Extract the (x, y) coordinate from the center of the cell holding the provided text.  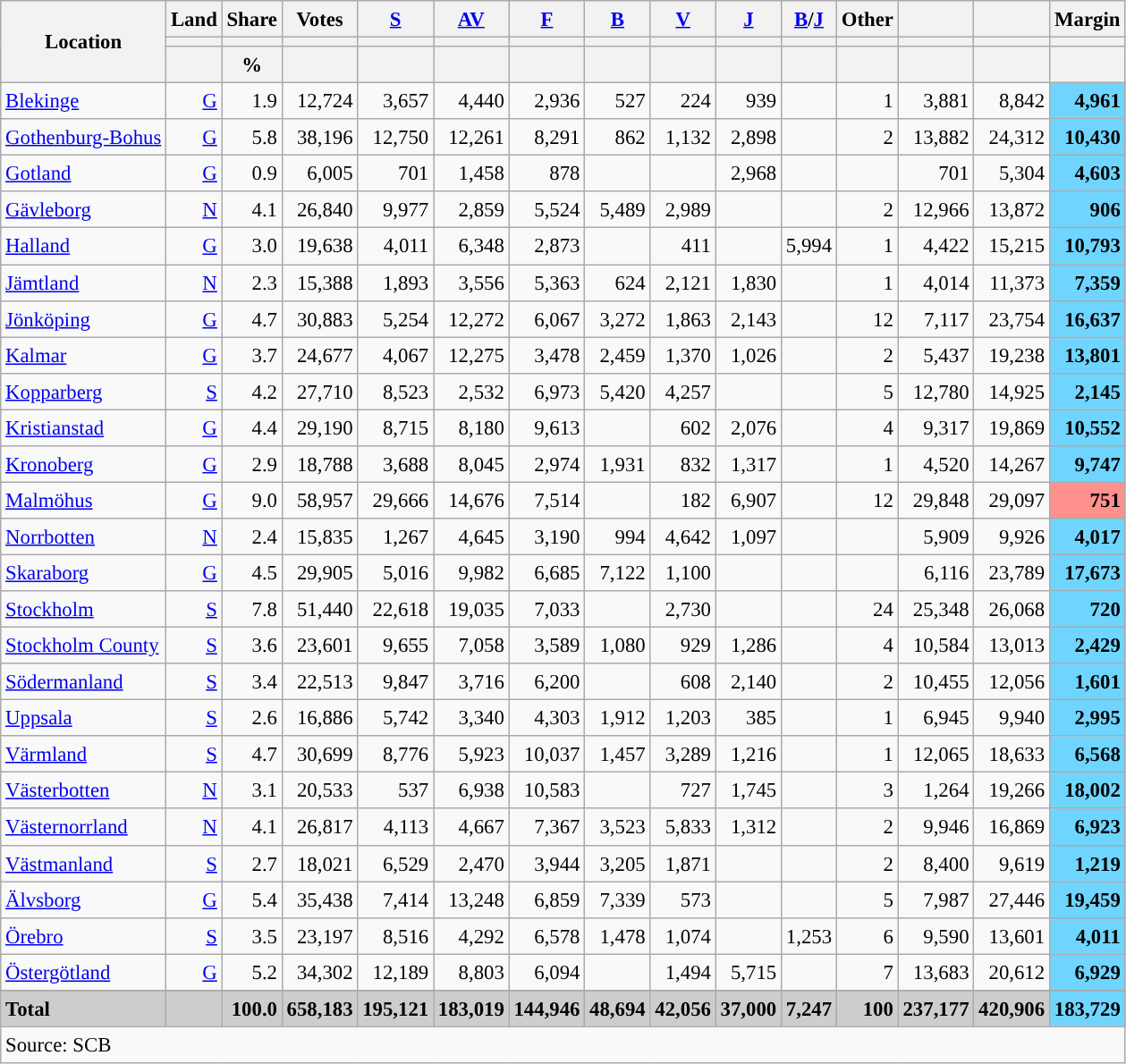
1,074 (683, 935)
29,905 (320, 572)
6,859 (547, 899)
7,339 (617, 899)
B (617, 20)
10,455 (936, 681)
5,524 (547, 209)
9,946 (936, 828)
3,657 (395, 102)
4,113 (395, 828)
994 (617, 536)
2,076 (748, 427)
Kopparberg (84, 392)
1,216 (748, 755)
% (252, 64)
1,458 (472, 173)
1,080 (617, 646)
9,613 (547, 427)
Location (84, 42)
3.0 (252, 247)
2,898 (748, 138)
Stockholm County (84, 646)
3,190 (547, 536)
5,304 (1012, 173)
Stockholm (84, 610)
3,340 (472, 719)
2,429 (1088, 646)
3,272 (617, 318)
1,893 (395, 283)
29,097 (1012, 501)
4.5 (252, 572)
18,021 (320, 864)
4,961 (1088, 102)
602 (683, 427)
1,601 (1088, 681)
8,842 (1012, 102)
411 (683, 247)
720 (1088, 610)
3,589 (547, 646)
Södermanland (84, 681)
10,793 (1088, 247)
12,275 (472, 356)
5,715 (748, 973)
2,968 (748, 173)
4,067 (395, 356)
6,200 (547, 681)
30,699 (320, 755)
573 (683, 899)
1,871 (683, 864)
22,618 (395, 610)
12,065 (936, 755)
Halland (84, 247)
6,067 (547, 318)
5,489 (617, 209)
Kronoberg (84, 465)
Gotland (84, 173)
9,847 (395, 681)
6 (868, 935)
9,590 (936, 935)
6,348 (472, 247)
7,359 (1088, 283)
10,037 (547, 755)
8,776 (395, 755)
8,045 (472, 465)
Total (84, 1009)
3,205 (617, 864)
1,132 (683, 138)
Share (252, 20)
5.2 (252, 973)
38,196 (320, 138)
3.4 (252, 681)
12,724 (320, 102)
12,189 (395, 973)
12,966 (936, 209)
1,863 (683, 318)
1,219 (1088, 864)
5,923 (472, 755)
2.3 (252, 283)
17,673 (1088, 572)
8,715 (395, 427)
7,122 (617, 572)
832 (683, 465)
Gothenburg-Bohus (84, 138)
9,926 (1012, 536)
12,780 (936, 392)
0.9 (252, 173)
24,677 (320, 356)
4,017 (1088, 536)
183,729 (1088, 1009)
182 (683, 501)
1,267 (395, 536)
18,788 (320, 465)
15,835 (320, 536)
4,014 (936, 283)
13,801 (1088, 356)
1,100 (683, 572)
4,292 (472, 935)
6,945 (936, 719)
5,437 (936, 356)
862 (617, 138)
34,302 (320, 973)
2,145 (1088, 392)
13,872 (1012, 209)
658,183 (320, 1009)
14,676 (472, 501)
3,944 (547, 864)
22,513 (320, 681)
Land (195, 20)
4,642 (683, 536)
6,907 (748, 501)
15,388 (320, 283)
58,957 (320, 501)
13,013 (1012, 646)
37,000 (748, 1009)
9,982 (472, 572)
2,974 (547, 465)
14,925 (1012, 392)
12,056 (1012, 681)
3,289 (683, 755)
906 (1088, 209)
2,989 (683, 209)
19,266 (1012, 790)
14,267 (1012, 465)
4,440 (472, 102)
2.9 (252, 465)
224 (683, 102)
2,140 (748, 681)
B/J (809, 20)
9,655 (395, 646)
Gävleborg (84, 209)
8,523 (395, 392)
7,987 (936, 899)
15,215 (1012, 247)
1.9 (252, 102)
8,180 (472, 427)
Votes (320, 20)
1,931 (617, 465)
48,694 (617, 1009)
10,430 (1088, 138)
9,619 (1012, 864)
4.2 (252, 392)
20,612 (1012, 973)
4,257 (683, 392)
5,833 (683, 828)
8,400 (936, 864)
6,973 (547, 392)
12,750 (395, 138)
195,121 (395, 1009)
3,478 (547, 356)
2.4 (252, 536)
10,552 (1088, 427)
3.6 (252, 646)
19,638 (320, 247)
35,438 (320, 899)
51,440 (320, 610)
Uppsala (84, 719)
7,514 (547, 501)
27,710 (320, 392)
12,272 (472, 318)
3.1 (252, 790)
385 (748, 719)
4,645 (472, 536)
4,603 (1088, 173)
4,303 (547, 719)
6,116 (936, 572)
Norrbotten (84, 536)
144,946 (547, 1009)
7,033 (547, 610)
9,317 (936, 427)
29,666 (395, 501)
26,817 (320, 828)
2,470 (472, 864)
5,254 (395, 318)
4,422 (936, 247)
1,830 (748, 283)
939 (748, 102)
23,601 (320, 646)
727 (683, 790)
2,873 (547, 247)
26,840 (320, 209)
2.6 (252, 719)
1,026 (748, 356)
608 (683, 681)
Västernorrland (84, 828)
1,286 (748, 646)
2,730 (683, 610)
8,291 (547, 138)
5,016 (395, 572)
9,940 (1012, 719)
6,938 (472, 790)
10,584 (936, 646)
Margin (1088, 20)
24,312 (1012, 138)
100 (868, 1009)
5,994 (809, 247)
1,745 (748, 790)
10,583 (547, 790)
Other (868, 20)
16,886 (320, 719)
6,578 (547, 935)
9,747 (1088, 465)
3,556 (472, 283)
V (683, 20)
Skaraborg (84, 572)
13,601 (1012, 935)
6,529 (395, 864)
6,005 (320, 173)
13,248 (472, 899)
624 (617, 283)
2,936 (547, 102)
7,058 (472, 646)
7,117 (936, 318)
3.7 (252, 356)
Kristianstad (84, 427)
7.8 (252, 610)
878 (547, 173)
23,754 (1012, 318)
Jönköping (84, 318)
7,367 (547, 828)
12,261 (472, 138)
23,789 (1012, 572)
Värmland (84, 755)
3 (868, 790)
25,348 (936, 610)
AV (472, 20)
751 (1088, 501)
4,667 (472, 828)
Kalmar (84, 356)
5,363 (547, 283)
5,742 (395, 719)
2.7 (252, 864)
42,056 (683, 1009)
Malmöhus (84, 501)
1,253 (809, 935)
8,516 (395, 935)
1,264 (936, 790)
2,859 (472, 209)
2,143 (748, 318)
3,881 (936, 102)
23,197 (320, 935)
5,909 (936, 536)
Östergötland (84, 973)
6,568 (1088, 755)
1,370 (683, 356)
19,869 (1012, 427)
18,633 (1012, 755)
11,373 (1012, 283)
7,247 (809, 1009)
3,523 (617, 828)
237,177 (936, 1009)
7,414 (395, 899)
4,520 (936, 465)
6,094 (547, 973)
6,929 (1088, 973)
1,317 (748, 465)
5.4 (252, 899)
1,478 (617, 935)
F (547, 20)
13,882 (936, 138)
1,312 (748, 828)
1,457 (617, 755)
420,906 (1012, 1009)
Västmanland (84, 864)
20,533 (320, 790)
1,097 (748, 536)
18,002 (1088, 790)
29,190 (320, 427)
16,637 (1088, 318)
27,446 (1012, 899)
7 (868, 973)
3.5 (252, 935)
Source: SCB (563, 1044)
2,121 (683, 283)
Blekinge (84, 102)
5,420 (617, 392)
29,848 (936, 501)
1,203 (683, 719)
6,923 (1088, 828)
Västerbotten (84, 790)
527 (617, 102)
2,532 (472, 392)
19,035 (472, 610)
3,688 (395, 465)
9.0 (252, 501)
30,883 (320, 318)
Örebro (84, 935)
2,995 (1088, 719)
537 (395, 790)
2,459 (617, 356)
16,869 (1012, 828)
26,068 (1012, 610)
9,977 (395, 209)
183,019 (472, 1009)
24 (868, 610)
4.4 (252, 427)
1,912 (617, 719)
6,685 (547, 572)
13,683 (936, 973)
3,716 (472, 681)
Jämtland (84, 283)
1,494 (683, 973)
19,459 (1088, 899)
J (748, 20)
Älvsborg (84, 899)
19,238 (1012, 356)
5.8 (252, 138)
100.0 (252, 1009)
8,803 (472, 973)
929 (683, 646)
